From the cell containing the given text, extract its center point as (X, Y) coordinate. 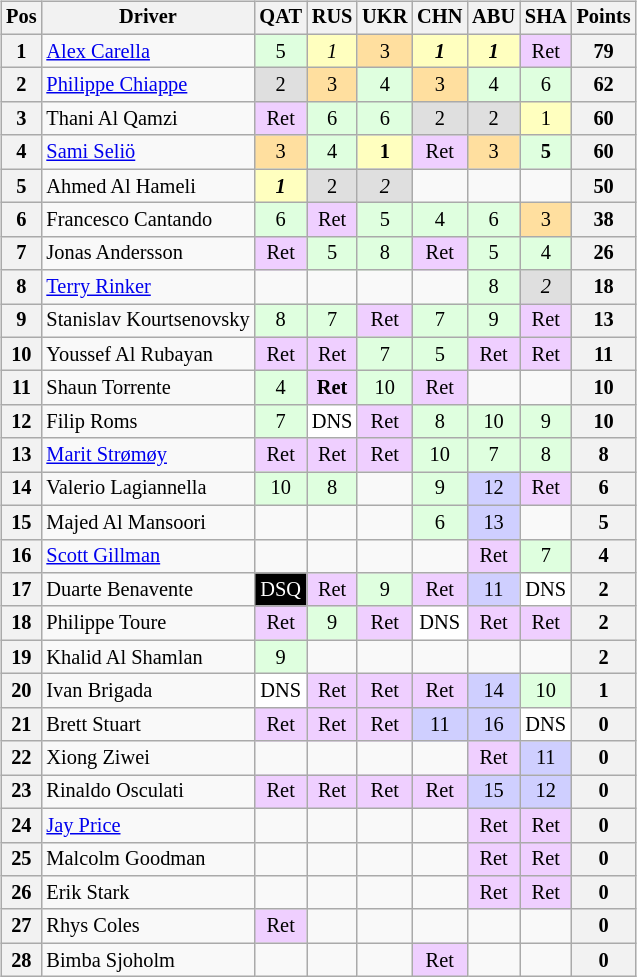
Brett Stuart (148, 724)
Terry Rinker (148, 287)
Filip Roms (148, 422)
Khalid Al Shamlan (148, 657)
Bimba Sjoholm (148, 960)
Scott Gillman (148, 556)
Erik Stark (148, 893)
22 (21, 758)
Points (604, 18)
Alex Carella (148, 51)
Xiong Ziwei (148, 758)
Ahmed Al Hameli (148, 186)
Malcolm Goodman (148, 859)
Sami Seliö (148, 152)
Jay Price (148, 825)
Ivan Brigada (148, 691)
Stanislav Kourtsenovsky (148, 321)
Duarte Benavente (148, 590)
Pos (21, 18)
50 (604, 186)
UKR (384, 18)
RUS (332, 18)
ABU (494, 18)
28 (21, 960)
20 (21, 691)
CHN (440, 18)
21 (21, 724)
79 (604, 51)
19 (21, 657)
DSQ (280, 590)
QAT (280, 18)
Marit Strømøy (148, 455)
Valerio Lagiannella (148, 489)
23 (21, 792)
Francesco Cantando (148, 220)
27 (21, 926)
Rinaldo Osculati (148, 792)
62 (604, 85)
25 (21, 859)
Majed Al Mansoori (148, 522)
Shaun Torrente (148, 388)
Youssef Al Rubayan (148, 354)
Jonas Andersson (148, 253)
Philippe Toure (148, 623)
Driver (148, 18)
Philippe Chiappe (148, 85)
Thani Al Qamzi (148, 119)
24 (21, 825)
SHA (546, 18)
Rhys Coles (148, 926)
38 (604, 220)
17 (21, 590)
